From the cell containing the given text, extract its center point as (X, Y) coordinate. 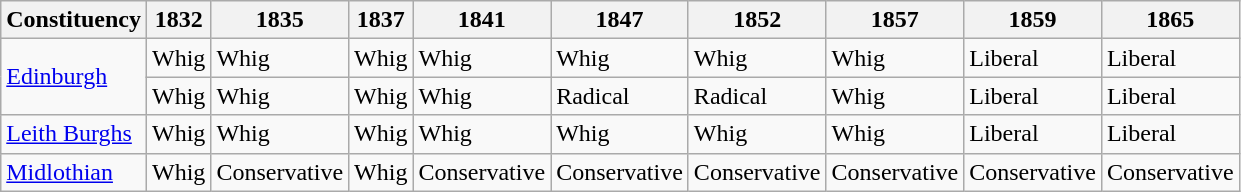
Constituency (74, 20)
1847 (620, 20)
1865 (1170, 20)
1835 (280, 20)
1852 (757, 20)
Midlothian (74, 172)
1859 (1033, 20)
1841 (482, 20)
1857 (895, 20)
Edinburgh (74, 77)
Leith Burghs (74, 134)
1832 (178, 20)
1837 (381, 20)
